For the text-containing cell, return its midpoint in [X, Y] coordinate format. 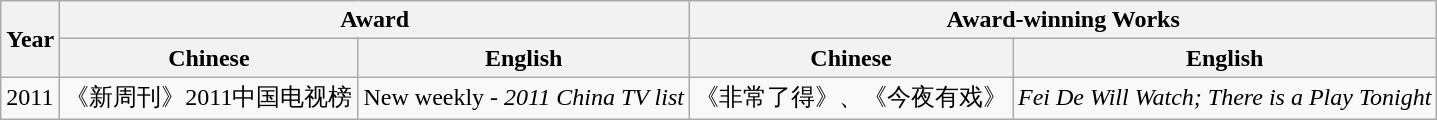
《非常了得》、《今夜有戏》 [850, 98]
Award-winning Works [1062, 20]
Fei De Will Watch; There is a Play Tonight [1225, 98]
《新周刊》2011中国电视榜 [209, 98]
Year [30, 39]
2011 [30, 98]
Award [375, 20]
New weekly - 2011 China TV list [524, 98]
